Determine the [X, Y] coordinate at the center of the cell enclosing the given text.  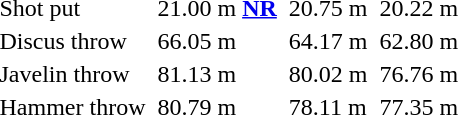
80.02 m [328, 74]
64.17 m [328, 41]
66.05 m [217, 41]
81.13 m [217, 74]
